For the text-containing cell, return its midpoint in (X, Y) coordinate format. 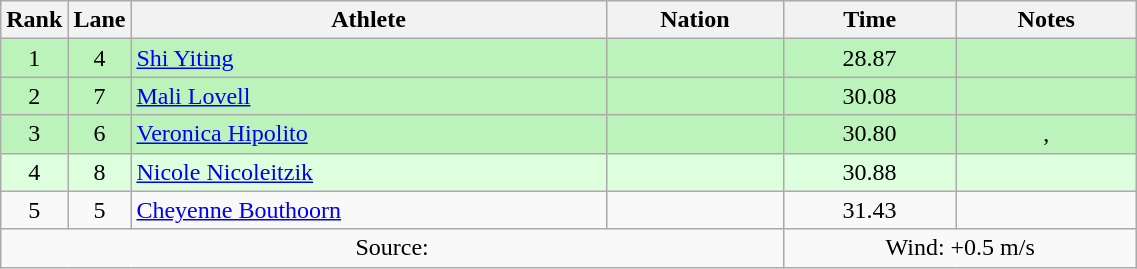
Nicole Nicoleitzik (368, 172)
, (1046, 134)
Time (869, 20)
Rank (34, 20)
Cheyenne Bouthoorn (368, 210)
Nation (694, 20)
1 (34, 58)
8 (100, 172)
6 (100, 134)
Athlete (368, 20)
Lane (100, 20)
30.88 (869, 172)
7 (100, 96)
31.43 (869, 210)
Notes (1046, 20)
Wind: +0.5 m/s (960, 248)
30.08 (869, 96)
Mali Lovell (368, 96)
Source: (392, 248)
28.87 (869, 58)
30.80 (869, 134)
Shi Yiting (368, 58)
2 (34, 96)
3 (34, 134)
Veronica Hipolito (368, 134)
